Output the [X, Y] coordinate of the center of the cell containing the given text.  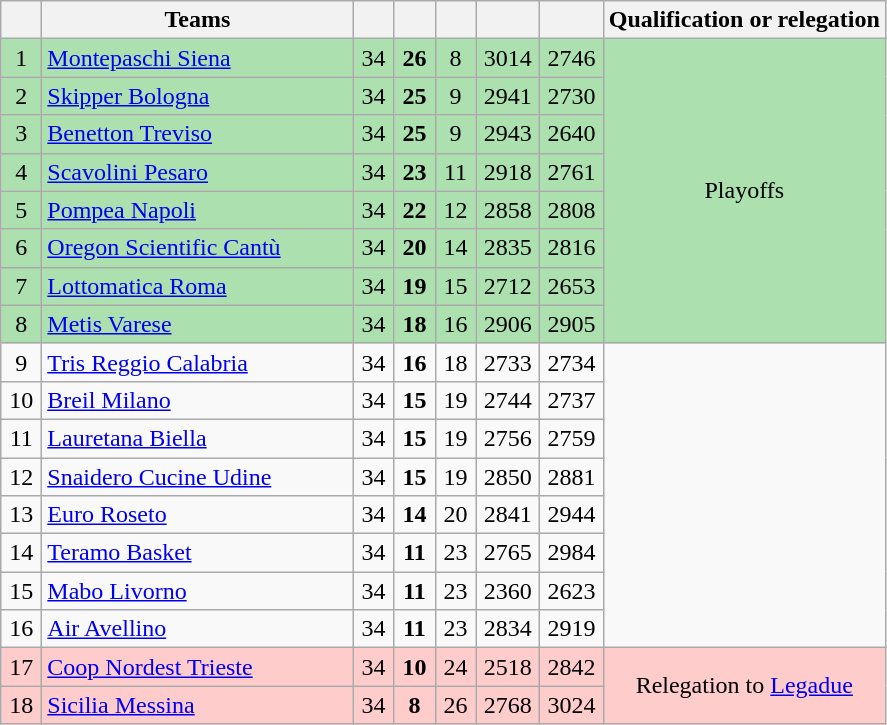
Montepaschi Siena [198, 58]
2756 [508, 438]
Mabo Livorno [198, 591]
2712 [508, 286]
Air Avellino [198, 629]
2850 [508, 477]
Qualification or relegation [744, 20]
2906 [508, 324]
2761 [572, 172]
24 [456, 667]
Coop Nordest Trieste [198, 667]
2733 [508, 362]
7 [22, 286]
2842 [572, 667]
2943 [508, 134]
Snaidero Cucine Udine [198, 477]
Teams [198, 20]
2744 [508, 400]
Breil Milano [198, 400]
Sicilia Messina [198, 705]
2746 [572, 58]
2919 [572, 629]
Metis Varese [198, 324]
2765 [508, 553]
Relegation to Legadue [744, 686]
3 [22, 134]
4 [22, 172]
Scavolini Pesaro [198, 172]
2984 [572, 553]
22 [414, 210]
1 [22, 58]
5 [22, 210]
2834 [508, 629]
2905 [572, 324]
Tris Reggio Calabria [198, 362]
2808 [572, 210]
2 [22, 96]
2640 [572, 134]
2768 [508, 705]
Pompea Napoli [198, 210]
2518 [508, 667]
3014 [508, 58]
2653 [572, 286]
2881 [572, 477]
2944 [572, 515]
3024 [572, 705]
Oregon Scientific Cantù [198, 248]
Skipper Bologna [198, 96]
2737 [572, 400]
13 [22, 515]
2941 [508, 96]
2835 [508, 248]
17 [22, 667]
2858 [508, 210]
2759 [572, 438]
Lauretana Biella [198, 438]
2623 [572, 591]
2734 [572, 362]
2841 [508, 515]
Playoffs [744, 191]
Lottomatica Roma [198, 286]
2360 [508, 591]
6 [22, 248]
Teramo Basket [198, 553]
Euro Roseto [198, 515]
2816 [572, 248]
Benetton Treviso [198, 134]
2918 [508, 172]
2730 [572, 96]
